Detect which cell encompasses the target text, then output its [X, Y] center coordinate. 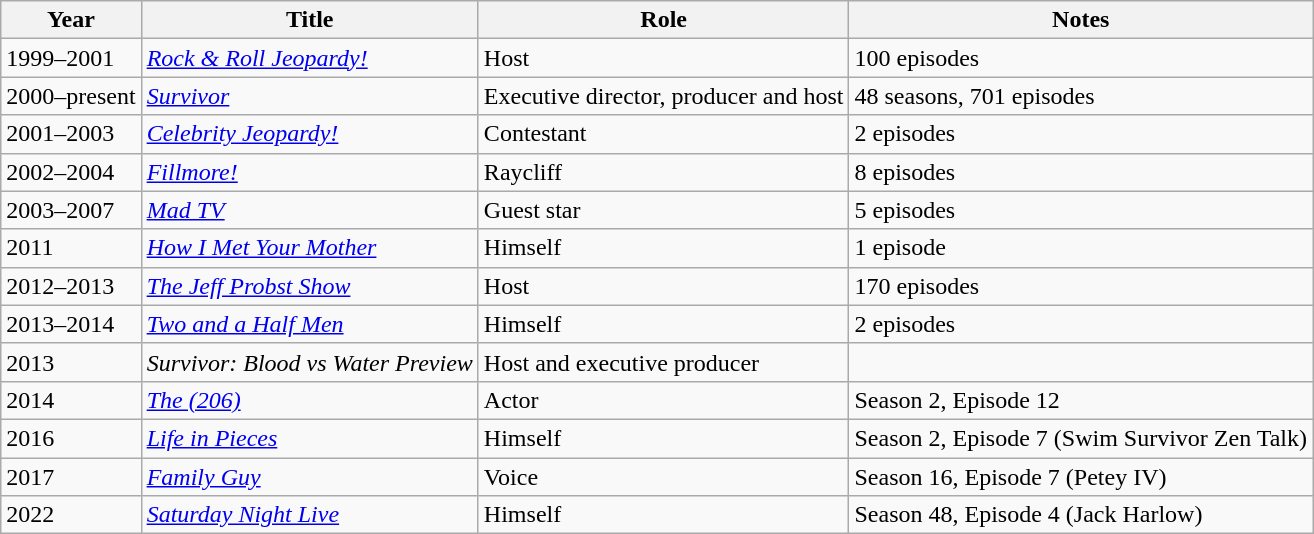
Title [310, 20]
Family Guy [310, 477]
2012–2013 [71, 286]
Season 48, Episode 4 (Jack Harlow) [1081, 515]
2016 [71, 438]
Fillmore! [310, 172]
The (206) [310, 400]
The Jeff Probst Show [310, 286]
Two and a Half Men [310, 324]
Season 16, Episode 7 (Petey IV) [1081, 477]
Notes [1081, 20]
2014 [71, 400]
48 seasons, 701 episodes [1081, 96]
Survivor [310, 96]
Survivor: Blood vs Water Preview [310, 362]
Voice [664, 477]
1 episode [1081, 248]
Host and executive producer [664, 362]
100 episodes [1081, 58]
Season 2, Episode 12 [1081, 400]
Guest star [664, 210]
Actor [664, 400]
Life in Pieces [310, 438]
How I Met Your Mother [310, 248]
1999–2001 [71, 58]
Executive director, producer and host [664, 96]
Raycliff [664, 172]
2013–2014 [71, 324]
8 episodes [1081, 172]
Year [71, 20]
2013 [71, 362]
Season 2, Episode 7 (Swim Survivor Zen Talk) [1081, 438]
2002–2004 [71, 172]
2000–present [71, 96]
5 episodes [1081, 210]
2017 [71, 477]
Mad TV [310, 210]
2011 [71, 248]
2001–2003 [71, 134]
Saturday Night Live [310, 515]
170 episodes [1081, 286]
Celebrity Jeopardy! [310, 134]
2022 [71, 515]
2003–2007 [71, 210]
Contestant [664, 134]
Rock & Roll Jeopardy! [310, 58]
Role [664, 20]
